Scan for the cell matching the given text and deliver its (x, y) coordinate at center. 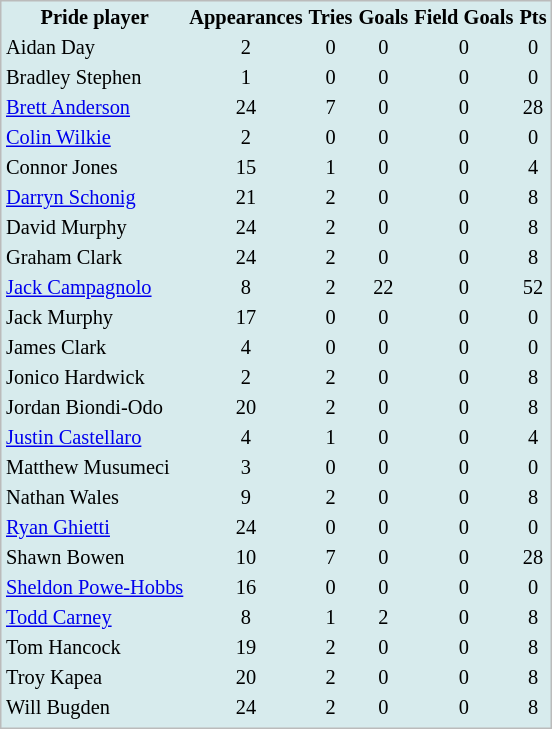
9 (246, 498)
15 (246, 168)
Troy Kapea (94, 678)
3 (246, 468)
17 (246, 318)
Jack Campagnolo (94, 288)
Matthew Musumeci (94, 468)
Colin Wilkie (94, 138)
10 (246, 558)
Aidan Day (94, 48)
Bradley Stephen (94, 78)
Tom Hancock (94, 648)
Shawn Bowen (94, 558)
David Murphy (94, 228)
22 (384, 288)
Pride player (94, 18)
Jonico Hardwick (94, 378)
Sheldon Powe-Hobbs (94, 588)
Jordan Biondi-Odo (94, 408)
Nathan Wales (94, 498)
James Clark (94, 348)
Jack Murphy (94, 318)
Brett Anderson (94, 108)
Will Bugden (94, 708)
Darryn Schonig (94, 198)
Connor Jones (94, 168)
19 (246, 648)
Goals (384, 18)
52 (533, 288)
Field Goals (464, 18)
Tries (330, 18)
Appearances (246, 18)
Pts (533, 18)
Justin Castellaro (94, 438)
21 (246, 198)
16 (246, 588)
Todd Carney (94, 618)
Ryan Ghietti (94, 528)
Graham Clark (94, 258)
